Scan for the cell matching the given text and deliver its (x, y) coordinate at center. 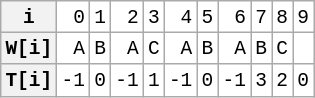
i (29, 17)
T[i] (29, 80)
8 (282, 17)
9 (304, 17)
4 (180, 17)
6 (234, 17)
5 (208, 17)
7 (262, 17)
W[i] (29, 49)
